From the cell containing the given text, extract its center point as [X, Y] coordinate. 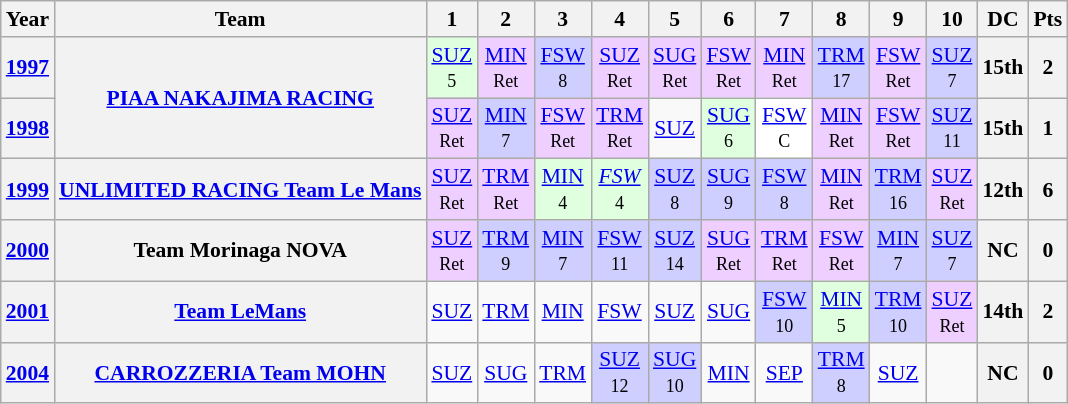
1997 [28, 68]
MIN5 [842, 312]
8 [842, 19]
SUZ14 [674, 250]
2004 [28, 372]
SUG9 [728, 190]
SUG6 [728, 128]
7 [784, 19]
SUG10 [674, 372]
CARROZZERIA Team MOHN [240, 372]
10 [952, 19]
FSW10 [784, 312]
Year [28, 19]
Team [240, 19]
SEP [784, 372]
DC [1002, 19]
2001 [28, 312]
9 [898, 19]
MIN4 [562, 190]
2000 [28, 250]
TRM16 [898, 190]
Team Morinaga NOVA [240, 250]
1998 [28, 128]
UNLIMITED RACING Team Le Mans [240, 190]
TRM17 [842, 68]
TRM10 [898, 312]
14th [1002, 312]
Pts [1048, 19]
5 [674, 19]
PIAA NAKAJIMA RACING [240, 98]
FSW4 [620, 190]
FSWC [784, 128]
1999 [28, 190]
TRM9 [506, 250]
FSW [620, 312]
FSW11 [620, 250]
SUZ5 [452, 68]
TRM8 [842, 372]
SUZ8 [674, 190]
SUZ11 [952, 128]
12th [1002, 190]
4 [620, 19]
SUZ12 [620, 372]
Team LeMans [240, 312]
3 [562, 19]
